Pinpoint the cell where the given text exists, returning its [x, y] midpoint coordinate. 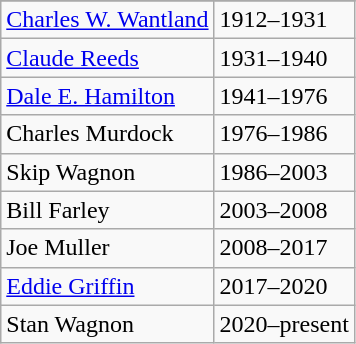
Charles Murdock [108, 134]
2008–2017 [284, 248]
Eddie Griffin [108, 286]
Stan Wagnon [108, 324]
Charles W. Wantland [108, 20]
2003–2008 [284, 210]
Dale E. Hamilton [108, 96]
2017–2020 [284, 286]
1976–1986 [284, 134]
Bill Farley [108, 210]
1912–1931 [284, 20]
1941–1976 [284, 96]
1986–2003 [284, 172]
1931–1940 [284, 58]
Claude Reeds [108, 58]
Skip Wagnon [108, 172]
2020–present [284, 324]
Joe Muller [108, 248]
